Return the [x, y] coordinate for the center point of the cell that contains the specified text.  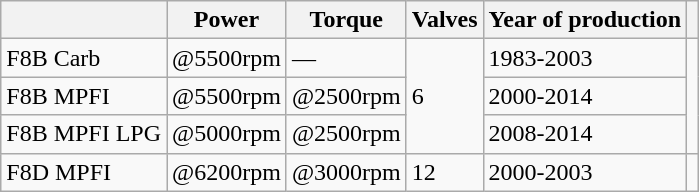
6 [444, 96]
@6200rpm [227, 172]
Year of production [585, 20]
Valves [444, 20]
@5000rpm [227, 134]
— [346, 58]
12 [444, 172]
@3000rpm [346, 172]
Torque [346, 20]
2008-2014 [585, 134]
F8B MPFI [84, 96]
F8D MPFI [84, 172]
1983-2003 [585, 58]
Power [227, 20]
F8B MPFI LPG [84, 134]
F8B Carb [84, 58]
2000-2003 [585, 172]
2000-2014 [585, 96]
